Output the [x, y] coordinate of the center of the cell containing the given text.  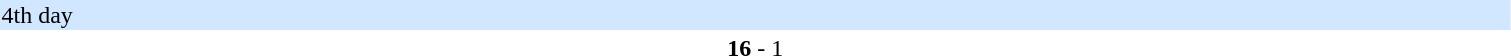
4th day [756, 15]
